Return the (X, Y) coordinate for the center point of the cell that contains the specified text.  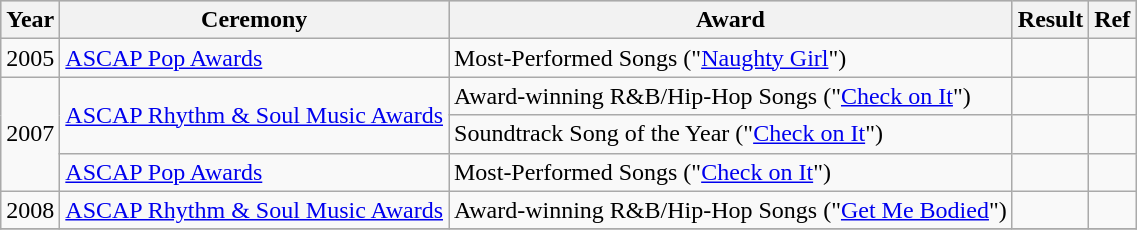
2008 (30, 210)
Award-winning R&B/Hip-Hop Songs ("Get Me Bodied") (730, 210)
Ceremony (254, 20)
2007 (30, 134)
2005 (30, 58)
Year (30, 20)
Award-winning R&B/Hip-Hop Songs ("Check on It") (730, 96)
Soundtrack Song of the Year ("Check on It") (730, 134)
Ref (1112, 20)
Most-Performed Songs ("Check on It") (730, 172)
Most-Performed Songs ("Naughty Girl") (730, 58)
Result (1050, 20)
Award (730, 20)
